Identify which cell holds the provided text, then report its [X, Y] central coordinate. 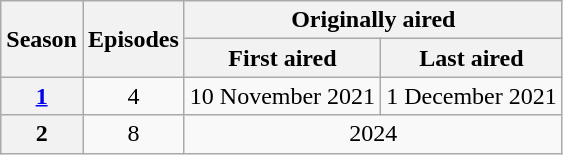
Season [42, 39]
2024 [373, 134]
2 [42, 134]
Originally aired [373, 20]
8 [133, 134]
Last aired [472, 58]
1 [42, 96]
1 December 2021 [472, 96]
4 [133, 96]
First aired [282, 58]
10 November 2021 [282, 96]
Episodes [133, 39]
